Search for the cell housing the specified text and yield its [X, Y] center coordinate. 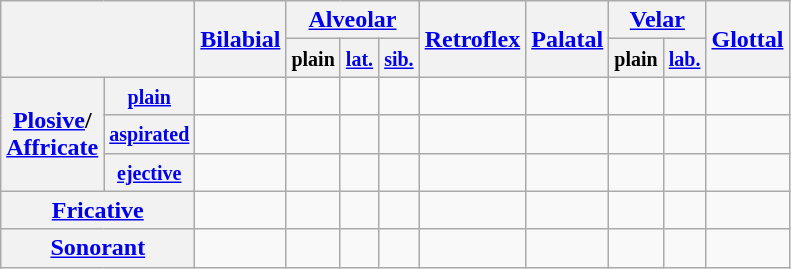
Bilabial [240, 39]
Glottal [748, 39]
Alveolar [352, 20]
ejective [150, 172]
Velar [658, 20]
Sonorant [98, 248]
Palatal [568, 39]
sib. [400, 58]
Retroflex [472, 39]
Fricative [98, 210]
aspirated [150, 134]
lat. [359, 58]
Plosive/Affricate [52, 134]
lab. [684, 58]
